Locate the cell with the specified text and output its [X, Y] center coordinate. 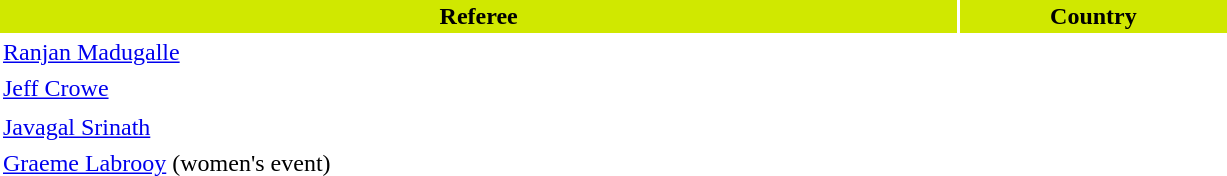
Jeff Crowe [478, 88]
Referee [478, 16]
Ranjan Madugalle [478, 52]
Javagal Srinath [478, 128]
Country [1093, 16]
